Extract the (x, y) coordinate from the center of the cell holding the provided text.  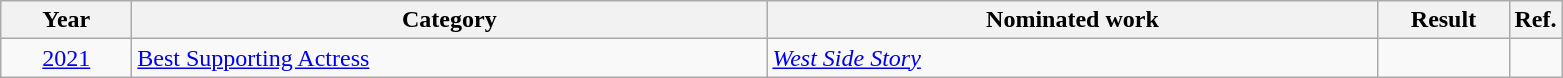
Category (450, 20)
Best Supporting Actress (450, 58)
2021 (66, 58)
Ref. (1536, 20)
West Side Story (1072, 58)
Nominated work (1072, 20)
Result (1444, 20)
Year (66, 20)
